Extract the [x, y] coordinate from the center of the cell holding the provided text.  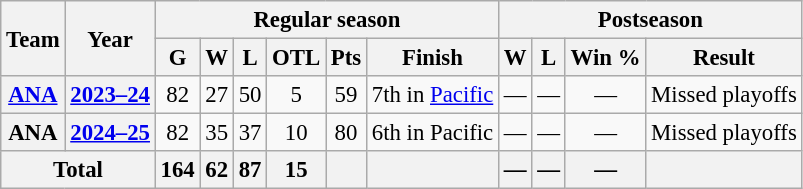
80 [346, 133]
2023–24 [110, 95]
50 [250, 95]
Postseason [651, 20]
Pts [346, 58]
35 [216, 133]
37 [250, 133]
Result [724, 58]
G [178, 58]
87 [250, 170]
7th in Pacific [432, 95]
164 [178, 170]
6th in Pacific [432, 133]
27 [216, 95]
62 [216, 170]
Team [33, 38]
Finish [432, 58]
Regular season [326, 20]
OTL [296, 58]
Year [110, 38]
15 [296, 170]
2024–25 [110, 133]
5 [296, 95]
10 [296, 133]
Total [78, 170]
59 [346, 95]
Win % [605, 58]
